Extract the [x, y] coordinate from the center of the cell holding the provided text.  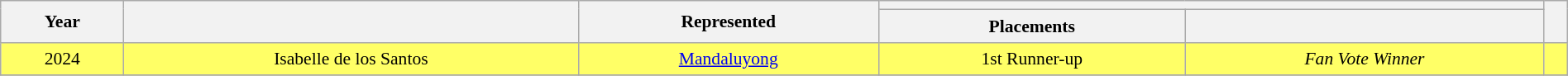
1st Runner-up [1032, 59]
Isabelle de los Santos [351, 59]
Year [63, 21]
Placements [1032, 26]
Fan Vote Winner [1365, 59]
Represented [728, 21]
2024 [63, 59]
Mandaluyong [728, 59]
